Scan for the cell matching the given text and deliver its (x, y) coordinate at center. 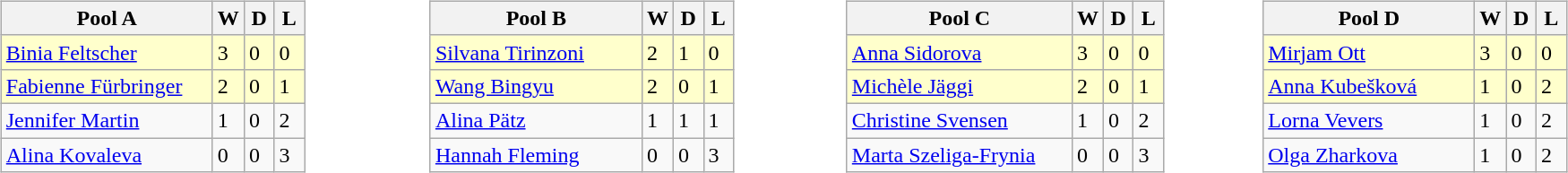
Jennifer Martin (107, 120)
Binia Feltscher (107, 52)
Wang Bingyu (536, 86)
Fabienne Fürbringer (107, 86)
Olga Zharkova (1369, 155)
Marta Szeliga-Frynia (959, 155)
Michèle Jäggi (959, 86)
Pool D (1369, 18)
Hannah Fleming (536, 155)
Pool C (959, 18)
Mirjam Ott (1369, 52)
Silvana Tirinzoni (536, 52)
Alina Kovaleva (107, 155)
Pool A (107, 18)
Anna Kubešková (1369, 86)
Pool B (536, 18)
Alina Pätz (536, 120)
Anna Sidorova (959, 52)
Lorna Vevers (1369, 120)
Christine Svensen (959, 120)
